Search for the cell housing the specified text and yield its [X, Y] center coordinate. 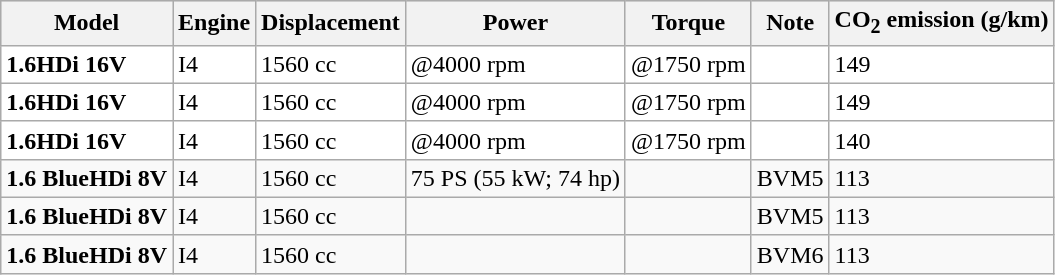
BVM6 [790, 254]
Power [515, 23]
140 [942, 140]
Note [790, 23]
Torque [688, 23]
Displacement [331, 23]
75 PS (55 kW; 74 hp) [515, 178]
Model [87, 23]
CO2 emission (g/km) [942, 23]
Engine [214, 23]
